Locate the cell with the specified text and output its [x, y] center coordinate. 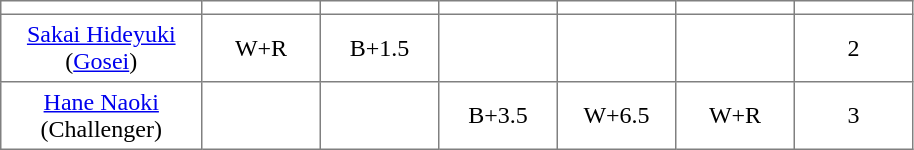
3 [853, 116]
Sakai Hideyuki(Gosei) [102, 48]
Hane Naoki(Challenger) [102, 116]
W+6.5 [616, 116]
B+1.5 [379, 48]
B+3.5 [498, 116]
2 [853, 48]
